Find where the given text appears and provide that cell's center as [x, y] coordinate. 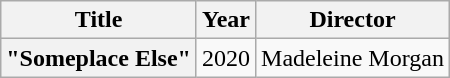
"Someplace Else" [99, 58]
Director [353, 20]
2020 [226, 58]
Title [99, 20]
Year [226, 20]
Madeleine Morgan [353, 58]
